Scan for the cell matching the given text and deliver its (x, y) coordinate at center. 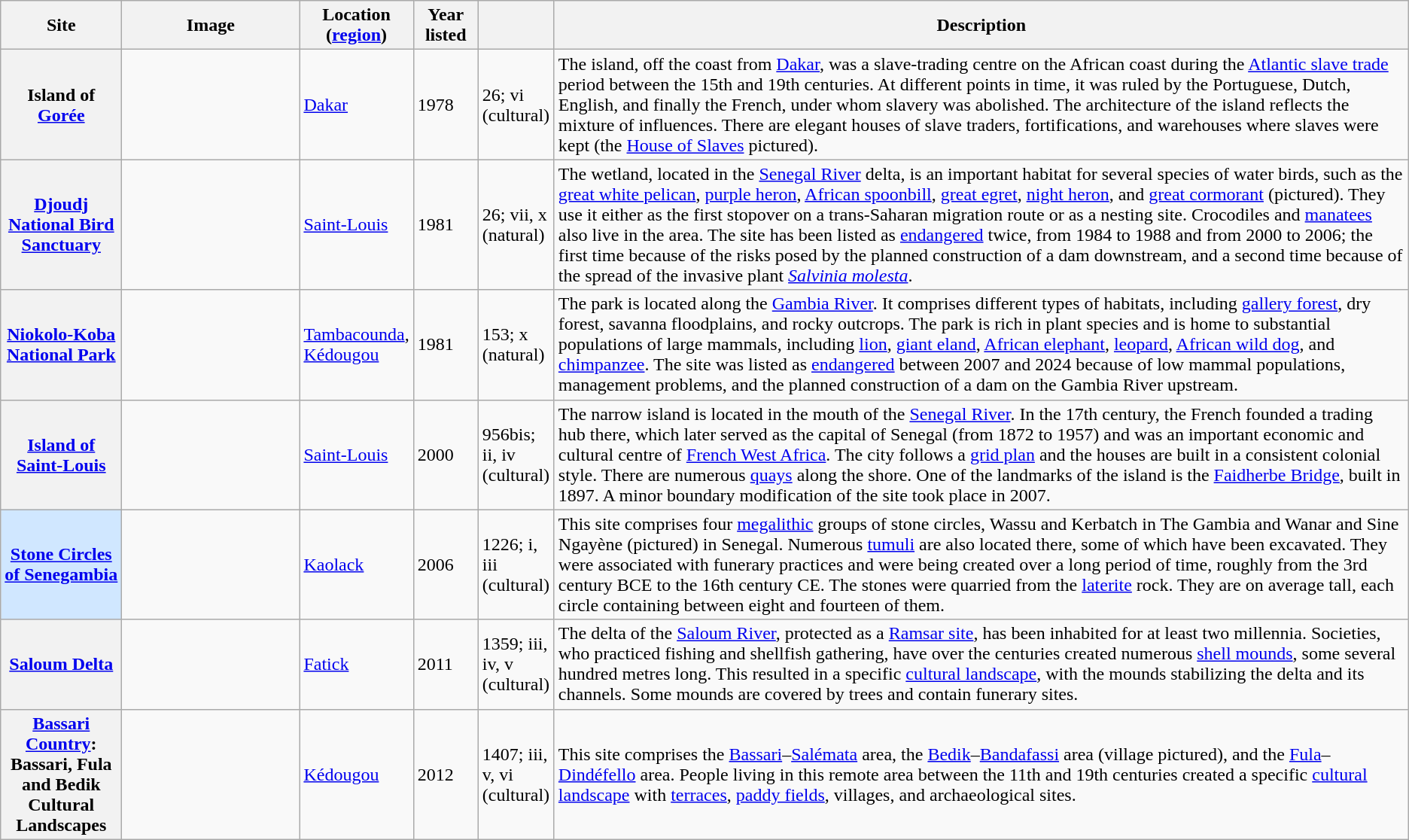
Fatick (357, 664)
Tambacounda, Kédougou (357, 345)
Image (211, 26)
Djoudj National Bird Sanctuary (62, 224)
26; vi (cultural) (516, 105)
26; vii, x (natural) (516, 224)
2006 (446, 565)
153; x (natural) (516, 345)
Stone Circles of Senegambia (62, 565)
2011 (446, 664)
Description (981, 26)
956bis; ii, iv (cultural) (516, 455)
2000 (446, 455)
2012 (446, 774)
Kédougou (357, 774)
1407; iii, v, vi (cultural) (516, 774)
Island of Saint-Louis (62, 455)
1359; iii, iv, v (cultural) (516, 664)
Island of Gorée (62, 105)
Bassari Country: Bassari, Fula and Bedik Cultural Landscapes (62, 774)
Saloum Delta (62, 664)
Year listed (446, 26)
1226; i, iii (cultural) (516, 565)
Site (62, 26)
Dakar (357, 105)
1978 (446, 105)
Niokolo-Koba National Park (62, 345)
Kaolack (357, 565)
Location (region) (357, 26)
